Determine the (X, Y) coordinate at the center of the cell enclosing the given text.  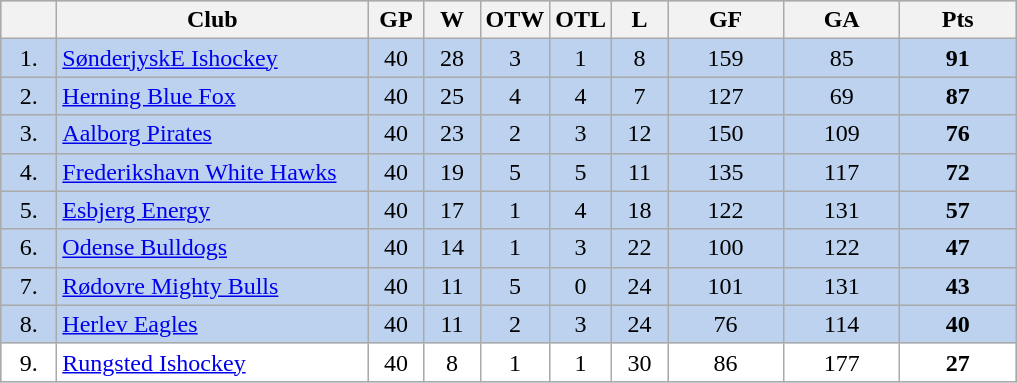
86 (726, 362)
25 (452, 96)
91 (958, 58)
9. (29, 362)
22 (640, 248)
100 (726, 248)
Herning Blue Fox (212, 96)
17 (452, 210)
87 (958, 96)
6. (29, 248)
72 (958, 172)
Frederikshavn White Hawks (212, 172)
30 (640, 362)
27 (958, 362)
43 (958, 286)
159 (726, 58)
18 (640, 210)
109 (842, 134)
Rungsted Ishockey (212, 362)
2. (29, 96)
114 (842, 324)
150 (726, 134)
1. (29, 58)
Club (212, 20)
117 (842, 172)
OTW (515, 20)
4. (29, 172)
Aalborg Pirates (212, 134)
19 (452, 172)
8. (29, 324)
135 (726, 172)
12 (640, 134)
69 (842, 96)
47 (958, 248)
57 (958, 210)
85 (842, 58)
28 (452, 58)
127 (726, 96)
101 (726, 286)
Odense Bulldogs (212, 248)
14 (452, 248)
GP (396, 20)
5. (29, 210)
GF (726, 20)
3. (29, 134)
GA (842, 20)
L (640, 20)
Pts (958, 20)
Esbjerg Energy (212, 210)
SønderjyskE Ishockey (212, 58)
Herlev Eagles (212, 324)
7 (640, 96)
Rødovre Mighty Bulls (212, 286)
W (452, 20)
0 (581, 286)
OTL (581, 20)
7. (29, 286)
23 (452, 134)
177 (842, 362)
